Search for the cell housing the specified text and yield its [X, Y] center coordinate. 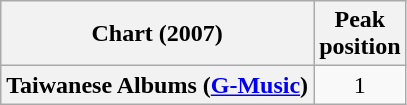
1 [360, 85]
Chart (2007) [158, 34]
Taiwanese Albums (G-Music) [158, 85]
Peakposition [360, 34]
